Extract the [X, Y] coordinate from the center of the cell holding the provided text.  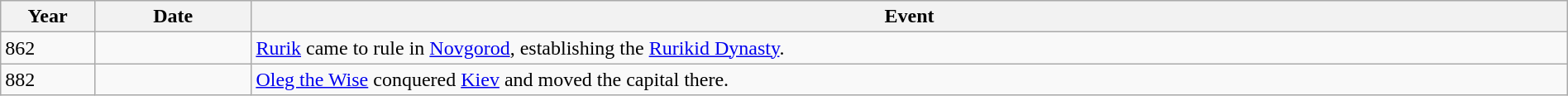
Year [48, 17]
Rurik came to rule in Novgorod, establishing the Rurikid Dynasty. [910, 48]
Oleg the Wise conquered Kiev and moved the capital there. [910, 79]
Event [910, 17]
882 [48, 79]
862 [48, 48]
Date [172, 17]
